Extract the (x, y) coordinate from the center of the cell holding the provided text.  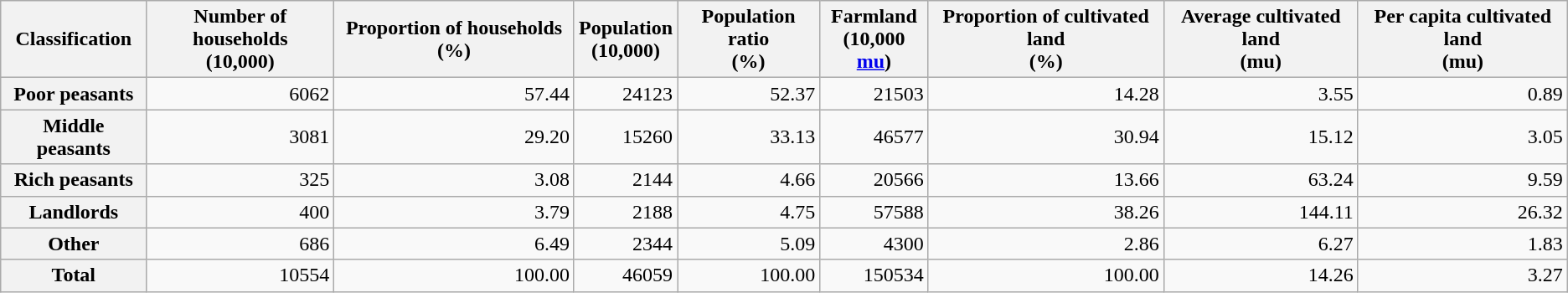
4.66 (749, 180)
150534 (874, 275)
38.26 (1045, 212)
6.27 (1261, 244)
Population(10,000) (625, 39)
57588 (874, 212)
2144 (625, 180)
3.05 (1462, 137)
Poor peasants (74, 94)
14.26 (1261, 275)
10554 (240, 275)
400 (240, 212)
0.89 (1462, 94)
63.24 (1261, 180)
1.83 (1462, 244)
26.32 (1462, 212)
Proportion of households (%) (454, 39)
3.27 (1462, 275)
6.49 (454, 244)
46059 (625, 275)
Rich peasants (74, 180)
2.86 (1045, 244)
24123 (625, 94)
2344 (625, 244)
29.20 (454, 137)
46577 (874, 137)
Classification (74, 39)
Average cultivated land(mu) (1261, 39)
4300 (874, 244)
325 (240, 180)
Total (74, 275)
14.28 (1045, 94)
52.37 (749, 94)
3.08 (454, 180)
15260 (625, 137)
57.44 (454, 94)
30.94 (1045, 137)
Other (74, 244)
Proportion of cultivated land(%) (1045, 39)
3081 (240, 137)
Landlords (74, 212)
2188 (625, 212)
3.79 (454, 212)
5.09 (749, 244)
Number of households(10,000) (240, 39)
Middle peasants (74, 137)
Farmland(10,000 mu) (874, 39)
Per capita cultivated land(mu) (1462, 39)
21503 (874, 94)
3.55 (1261, 94)
15.12 (1261, 137)
686 (240, 244)
33.13 (749, 137)
144.11 (1261, 212)
20566 (874, 180)
13.66 (1045, 180)
Population ratio(%) (749, 39)
6062 (240, 94)
9.59 (1462, 180)
4.75 (749, 212)
